Determine the (x, y) coordinate at the center of the cell enclosing the given text.  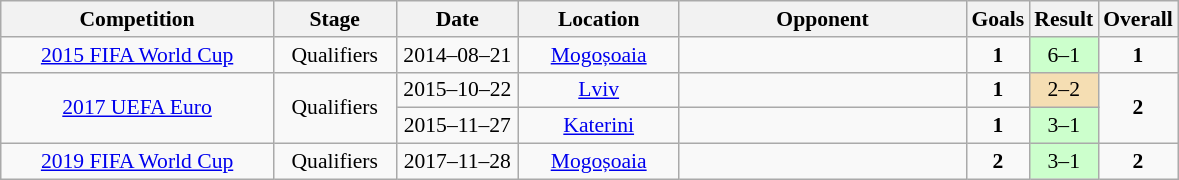
Stage (334, 19)
2015–10–22 (458, 90)
6–1 (1064, 55)
Location (599, 19)
Goals (998, 19)
Result (1064, 19)
Competition (138, 19)
2019 FIFA World Cup (138, 162)
Date (458, 19)
Katerini (599, 126)
2015 FIFA World Cup (138, 55)
2014–08–21 (458, 55)
2017–11–28 (458, 162)
2015–11–27 (458, 126)
2–2 (1064, 90)
Lviv (599, 90)
Overall (1138, 19)
Opponent (823, 19)
2017 UEFA Euro (138, 108)
